Pinpoint the cell where the given text exists, returning its (X, Y) midpoint coordinate. 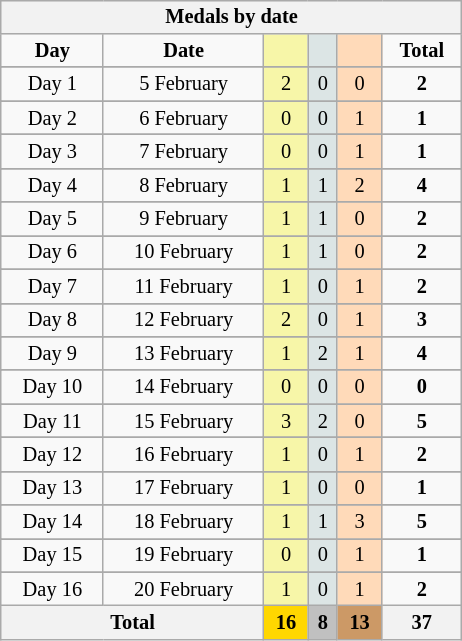
Day 5 (52, 219)
9 February (183, 219)
6 February (183, 118)
5 February (183, 84)
7 February (183, 152)
14 February (183, 387)
Day 11 (52, 421)
Medals by date (231, 17)
Day 13 (52, 488)
13 February (183, 354)
Day (52, 51)
11 February (183, 286)
Day 16 (52, 589)
Day 3 (52, 152)
16 (286, 623)
12 February (183, 320)
Day 1 (52, 84)
Day 7 (52, 286)
17 February (183, 488)
Day 4 (52, 185)
8 February (183, 185)
15 February (183, 421)
Day 9 (52, 354)
Day 14 (52, 522)
Day 2 (52, 118)
10 February (183, 253)
Day 6 (52, 253)
Day 15 (52, 556)
13 (359, 623)
Date (183, 51)
20 February (183, 589)
37 (422, 623)
19 February (183, 556)
Day 10 (52, 387)
Day 12 (52, 455)
Day 8 (52, 320)
16 February (183, 455)
18 February (183, 522)
8 (322, 623)
